Provide the [X, Y] coordinate of the cell's center where the given text is located.  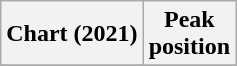
Peakposition [189, 34]
Chart (2021) [72, 34]
